Search for the cell housing the specified text and yield its (X, Y) center coordinate. 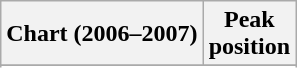
Peakposition (249, 34)
Chart (2006–2007) (102, 34)
